Locate the cell with the specified text and output its (X, Y) center coordinate. 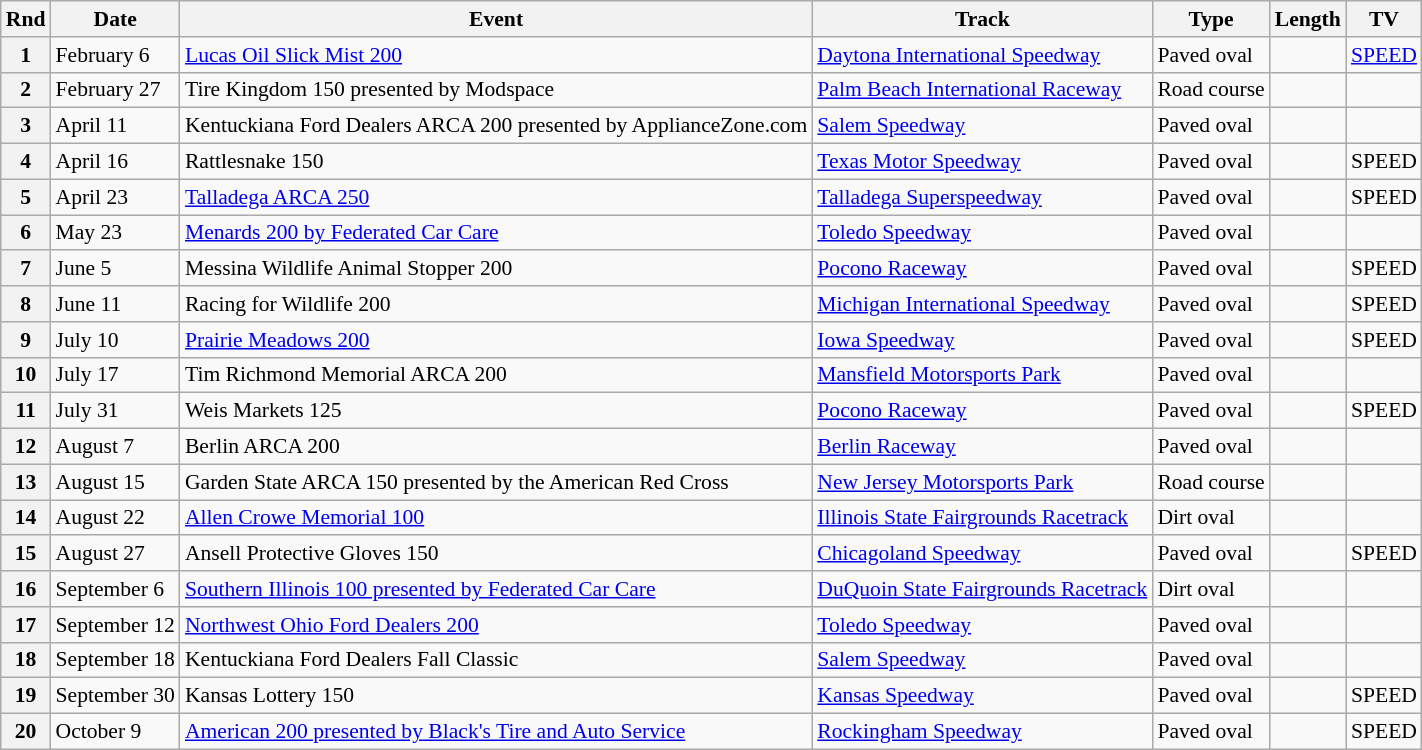
September 30 (114, 696)
September 18 (114, 660)
9 (26, 340)
August 27 (114, 554)
Track (982, 19)
February 27 (114, 90)
8 (26, 304)
Ansell Protective Gloves 150 (496, 554)
August 7 (114, 447)
April 11 (114, 126)
August 15 (114, 482)
Rnd (26, 19)
Messina Wildlife Animal Stopper 200 (496, 269)
Illinois State Fairgrounds Racetrack (982, 518)
Daytona International Speedway (982, 55)
Racing for Wildlife 200 (496, 304)
October 9 (114, 732)
Type (1210, 19)
Berlin ARCA 200 (496, 447)
Menards 200 by Federated Car Care (496, 233)
4 (26, 162)
April 16 (114, 162)
Prairie Meadows 200 (496, 340)
Tim Richmond Memorial ARCA 200 (496, 375)
5 (26, 197)
August 22 (114, 518)
February 6 (114, 55)
12 (26, 447)
3 (26, 126)
Rockingham Speedway (982, 732)
June 5 (114, 269)
Michigan International Speedway (982, 304)
July 17 (114, 375)
13 (26, 482)
Date (114, 19)
Lucas Oil Slick Mist 200 (496, 55)
Iowa Speedway (982, 340)
July 31 (114, 411)
July 10 (114, 340)
Kentuckiana Ford Dealers ARCA 200 presented by ApplianceZone.com (496, 126)
11 (26, 411)
Southern Illinois 100 presented by Federated Car Care (496, 589)
Weis Markets 125 (496, 411)
New Jersey Motorsports Park (982, 482)
7 (26, 269)
September 6 (114, 589)
June 11 (114, 304)
Rattlesnake 150 (496, 162)
Talladega Superspeedway (982, 197)
6 (26, 233)
Chicagoland Speedway (982, 554)
Berlin Raceway (982, 447)
April 23 (114, 197)
Allen Crowe Memorial 100 (496, 518)
14 (26, 518)
2 (26, 90)
Kansas Speedway (982, 696)
May 23 (114, 233)
16 (26, 589)
DuQuoin State Fairgrounds Racetrack (982, 589)
Talladega ARCA 250 (496, 197)
Kentuckiana Ford Dealers Fall Classic (496, 660)
Texas Motor Speedway (982, 162)
American 200 presented by Black's Tire and Auto Service (496, 732)
Kansas Lottery 150 (496, 696)
Palm Beach International Raceway (982, 90)
Mansfield Motorsports Park (982, 375)
September 12 (114, 625)
Length (1308, 19)
10 (26, 375)
Northwest Ohio Ford Dealers 200 (496, 625)
Event (496, 19)
19 (26, 696)
17 (26, 625)
15 (26, 554)
18 (26, 660)
TV (1384, 19)
1 (26, 55)
Garden State ARCA 150 presented by the American Red Cross (496, 482)
20 (26, 732)
Tire Kingdom 150 presented by Modspace (496, 90)
